Determine the [X, Y] coordinate at the center of the cell enclosing the given text.  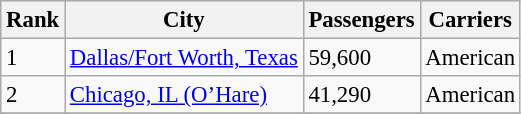
Carriers [470, 20]
1 [33, 58]
59,600 [362, 58]
Rank [33, 20]
Chicago, IL (O’Hare) [184, 95]
41,290 [362, 95]
2 [33, 95]
Dallas/Fort Worth, Texas [184, 58]
Passengers [362, 20]
City [184, 20]
